Provide the (x, y) coordinate of the cell's center where the given text is located.  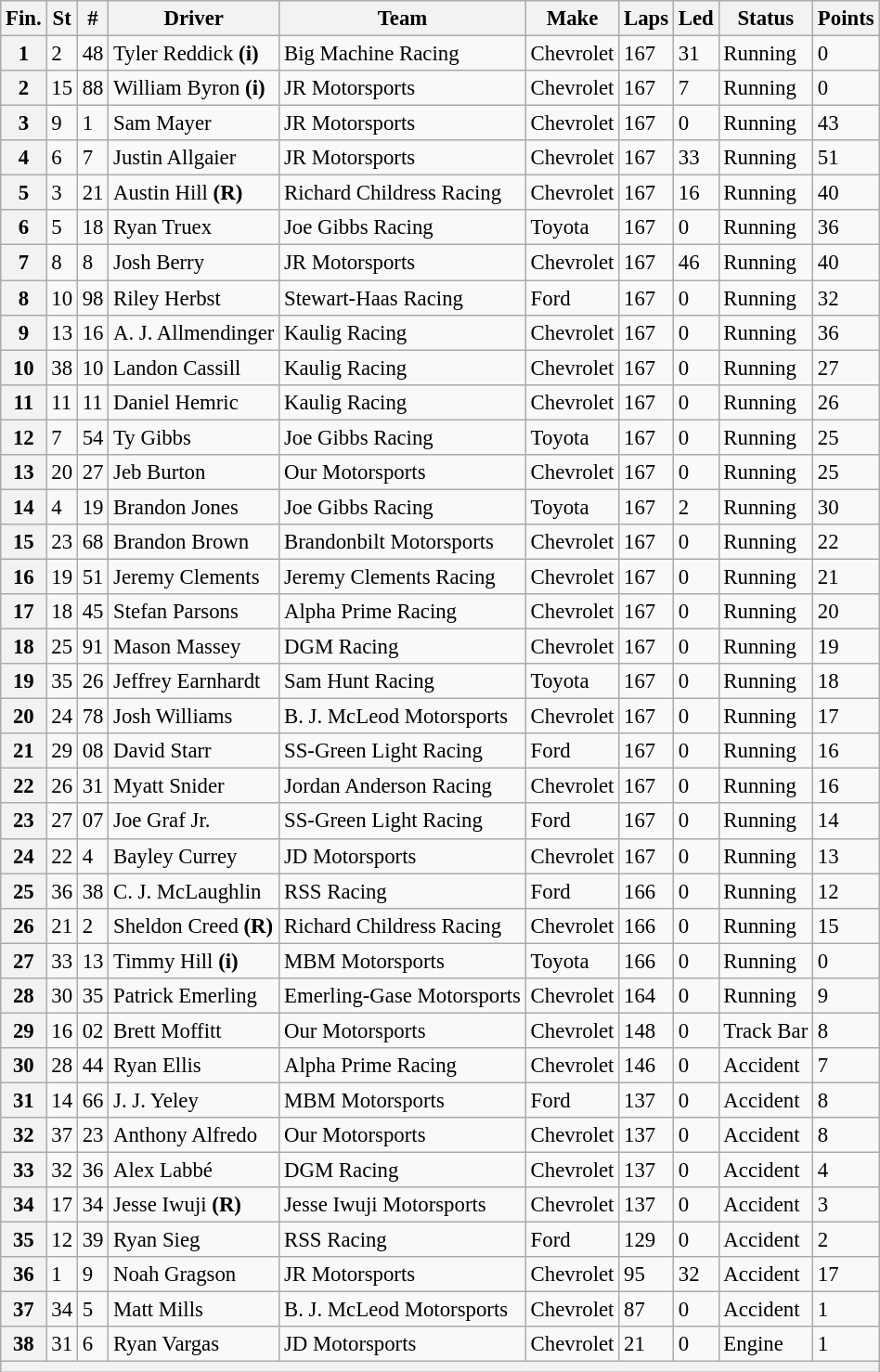
Track Bar (766, 1030)
Stefan Parsons (194, 612)
54 (93, 437)
Brandon Brown (194, 542)
Ryan Vargas (194, 1345)
Daniel Hemric (194, 402)
Matt Mills (194, 1310)
Jeb Burton (194, 472)
Fin. (24, 19)
Ryan Ellis (194, 1066)
39 (93, 1240)
66 (93, 1100)
44 (93, 1066)
Bayley Currey (194, 856)
78 (93, 717)
98 (93, 298)
164 (646, 996)
Ryan Truex (194, 227)
C. J. McLaughlin (194, 891)
95 (646, 1275)
68 (93, 542)
Make (572, 19)
David Starr (194, 751)
Jesse Iwuji Motorsports (403, 1205)
Brandonbilt Motorsports (403, 542)
91 (93, 647)
Laps (646, 19)
Jesse Iwuji (R) (194, 1205)
Brandon Jones (194, 507)
Big Machine Racing (403, 54)
Sam Mayer (194, 123)
Josh Berry (194, 263)
Emerling-Gase Motorsports (403, 996)
43 (847, 123)
Stewart-Haas Racing (403, 298)
Ty Gibbs (194, 437)
48 (93, 54)
Engine (766, 1345)
Anthony Alfredo (194, 1135)
J. J. Yeley (194, 1100)
Timmy Hill (i) (194, 961)
Noah Gragson (194, 1275)
88 (93, 88)
Points (847, 19)
Alex Labbé (194, 1171)
Patrick Emerling (194, 996)
Driver (194, 19)
Ryan Sieg (194, 1240)
Myatt Snider (194, 786)
William Byron (i) (194, 88)
46 (696, 263)
Brett Moffitt (194, 1030)
Landon Cassill (194, 368)
# (93, 19)
Jordan Anderson Racing (403, 786)
Joe Graf Jr. (194, 822)
A. J. Allmendinger (194, 332)
Sam Hunt Racing (403, 681)
08 (93, 751)
45 (93, 612)
Led (696, 19)
148 (646, 1030)
Tyler Reddick (i) (194, 54)
St (61, 19)
Mason Massey (194, 647)
Justin Allgaier (194, 158)
Team (403, 19)
07 (93, 822)
129 (646, 1240)
Josh Williams (194, 717)
Austin Hill (R) (194, 193)
02 (93, 1030)
Status (766, 19)
Sheldon Creed (R) (194, 925)
Riley Herbst (194, 298)
87 (646, 1310)
Jeffrey Earnhardt (194, 681)
Jeremy Clements (194, 576)
146 (646, 1066)
Jeremy Clements Racing (403, 576)
